Search for the cell housing the specified text and yield its [X, Y] center coordinate. 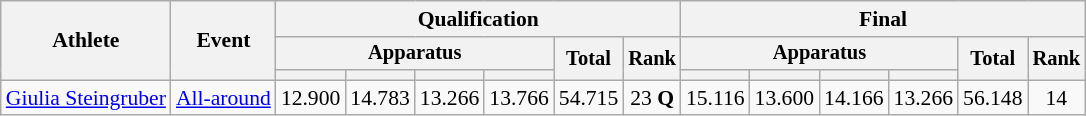
All-around [224, 98]
14.783 [380, 98]
Athlete [86, 40]
Qualification [478, 19]
14 [1057, 98]
23 Q [652, 98]
Final [883, 19]
14.166 [854, 98]
Event [224, 40]
Giulia Steingruber [86, 98]
13.766 [518, 98]
54.715 [588, 98]
13.600 [784, 98]
15.116 [716, 98]
12.900 [310, 98]
56.148 [992, 98]
